From the cell containing the given text, extract its center point as [X, Y] coordinate. 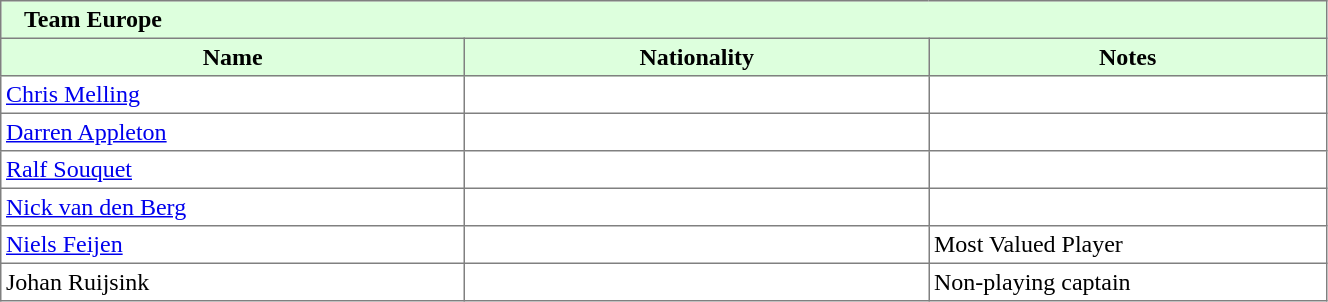
Most Valued Player [1128, 245]
Team Europe [664, 20]
Chris Melling [233, 95]
Name [233, 57]
Notes [1128, 57]
Non-playing captain [1128, 282]
Darren Appleton [233, 132]
Nick van den Berg [233, 207]
Ralf Souquet [233, 170]
Nationality [697, 57]
Johan Ruijsink [233, 282]
Niels Feijen [233, 245]
